Output the [x, y] coordinate of the center of the cell containing the given text.  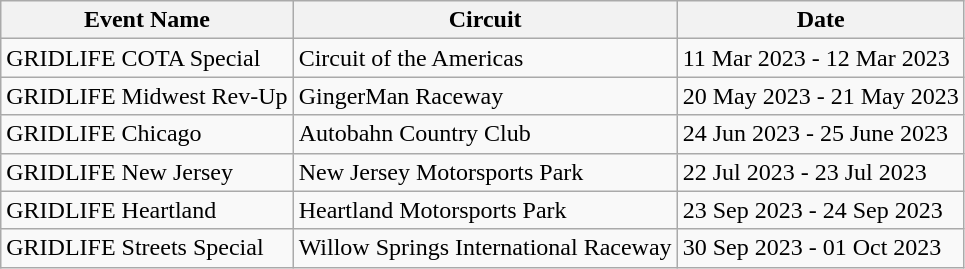
22 Jul 2023 - 23 Jul 2023 [820, 172]
Circuit of the Americas [485, 58]
11 Mar 2023 - 12 Mar 2023 [820, 58]
30 Sep 2023 - 01 Oct 2023 [820, 248]
20 May 2023 - 21 May 2023 [820, 96]
GingerMan Raceway [485, 96]
Circuit [485, 20]
Willow Springs International Raceway [485, 248]
Autobahn Country Club [485, 134]
GRIDLIFE Heartland [147, 210]
Event Name [147, 20]
Heartland Motorsports Park [485, 210]
GRIDLIFE Streets Special [147, 248]
GRIDLIFE New Jersey [147, 172]
GRIDLIFE Chicago [147, 134]
Date [820, 20]
GRIDLIFE Midwest Rev-Up [147, 96]
24 Jun 2023 - 25 June 2023 [820, 134]
GRIDLIFE COTA Special [147, 58]
New Jersey Motorsports Park [485, 172]
23 Sep 2023 - 24 Sep 2023 [820, 210]
